Pinpoint the cell where the given text exists, returning its [x, y] midpoint coordinate. 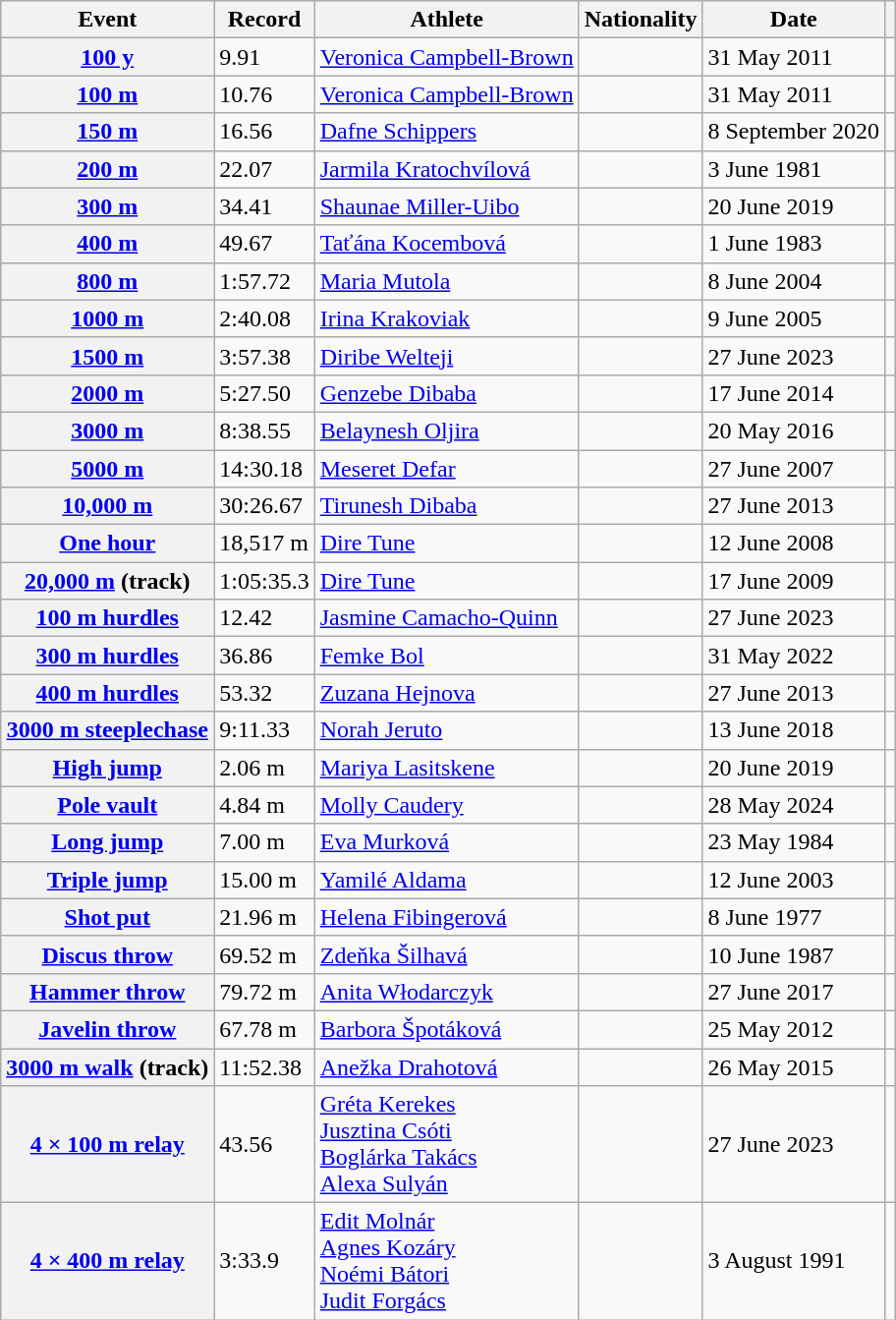
2000 m [108, 393]
100 y [108, 57]
5000 m [108, 469]
3:57.38 [264, 356]
53.32 [264, 693]
Pole vault [108, 805]
10 June 1987 [794, 954]
7.00 m [264, 842]
5:27.50 [264, 393]
14:30.18 [264, 469]
36.86 [264, 656]
300 m hurdles [108, 656]
Tirunesh Dibaba [446, 506]
Norah Jeruto [446, 730]
2:40.08 [264, 318]
1:57.72 [264, 281]
400 m [108, 244]
8 June 1977 [794, 917]
Athlete [446, 20]
3000 m steeplechase [108, 730]
Genzebe Dibaba [446, 393]
Edit MolnárAgnes KozáryNoémi BátoriJudit Forgács [446, 1262]
69.52 m [264, 954]
8 June 2004 [794, 281]
34.41 [264, 206]
20,000 m (track) [108, 581]
10,000 m [108, 506]
Yamilé Aldama [446, 880]
23 May 1984 [794, 842]
79.72 m [264, 992]
43.56 [264, 1144]
25 May 2012 [794, 1029]
4 × 100 m relay [108, 1144]
Discus throw [108, 954]
One hour [108, 544]
12 June 2008 [794, 544]
31 May 2022 [794, 656]
800 m [108, 281]
3000 m [108, 430]
1 June 1983 [794, 244]
Event [108, 20]
67.78 m [264, 1029]
22.07 [264, 169]
9.91 [264, 57]
1:05:35.3 [264, 581]
49.67 [264, 244]
Maria Mutola [446, 281]
Gréta KerekesJusztina CsótiBoglárka TakácsAlexa Sulyán [446, 1144]
18,517 m [264, 544]
27 June 2007 [794, 469]
4 × 400 m relay [108, 1262]
17 June 2009 [794, 581]
20 May 2016 [794, 430]
Record [264, 20]
27 June 2017 [794, 992]
High jump [108, 768]
2.06 m [264, 768]
11:52.38 [264, 1066]
Molly Caudery [446, 805]
Hammer throw [108, 992]
Meseret Defar [446, 469]
Triple jump [108, 880]
Anita Włodarczyk [446, 992]
Zdeňka Šilhavá [446, 954]
3:33.9 [264, 1262]
28 May 2024 [794, 805]
Zuzana Hejnova [446, 693]
8:38.55 [264, 430]
Shaunae Miller-Uibo [446, 206]
3000 m walk (track) [108, 1066]
Belaynesh Oljira [446, 430]
Javelin throw [108, 1029]
16.56 [264, 132]
Diribe Welteji [446, 356]
200 m [108, 169]
Barbora Špotáková [446, 1029]
Irina Krakoviak [446, 318]
Femke Bol [446, 656]
12.42 [264, 618]
13 June 2018 [794, 730]
30:26.67 [264, 506]
3 June 1981 [794, 169]
15.00 m [264, 880]
Helena Fibingerová [446, 917]
4.84 m [264, 805]
Long jump [108, 842]
9 June 2005 [794, 318]
9:11.33 [264, 730]
8 September 2020 [794, 132]
400 m hurdles [108, 693]
Shot put [108, 917]
12 June 2003 [794, 880]
Jasmine Camacho-Quinn [446, 618]
10.76 [264, 94]
Eva Murková [446, 842]
Date [794, 20]
26 May 2015 [794, 1066]
Dafne Schippers [446, 132]
300 m [108, 206]
100 m hurdles [108, 618]
Nationality [641, 20]
Mariya Lasitskene [446, 768]
Jarmila Kratochvílová [446, 169]
21.96 m [264, 917]
3 August 1991 [794, 1262]
Anežka Drahotová [446, 1066]
Taťána Kocembová [446, 244]
150 m [108, 132]
17 June 2014 [794, 393]
1000 m [108, 318]
1500 m [108, 356]
100 m [108, 94]
